Return the (x, y) coordinate for the center point of the cell that contains the specified text.  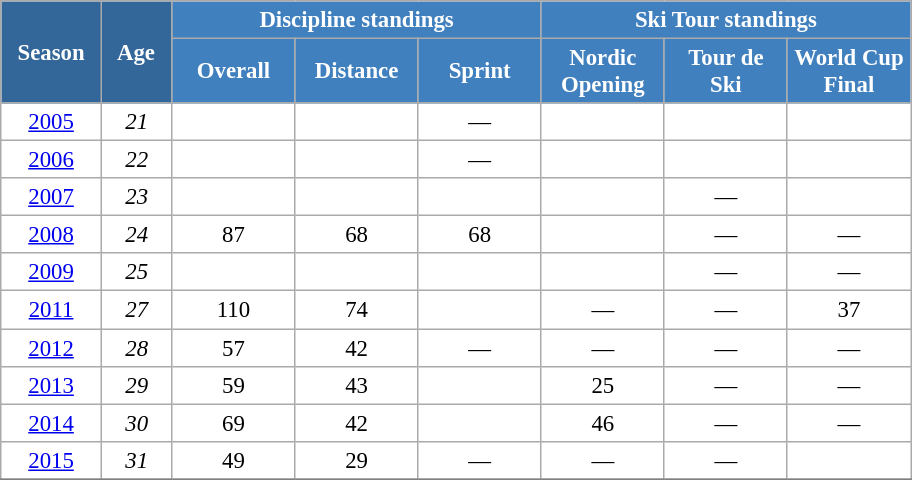
Discipline standings (356, 20)
22 (136, 160)
49 (234, 460)
2007 (52, 197)
Overall (234, 72)
28 (136, 348)
2013 (52, 385)
24 (136, 235)
2009 (52, 273)
2011 (52, 310)
43 (356, 385)
Distance (356, 72)
Age (136, 52)
87 (234, 235)
31 (136, 460)
NordicOpening (602, 72)
2015 (52, 460)
2005 (52, 122)
2008 (52, 235)
2014 (52, 423)
110 (234, 310)
Season (52, 52)
2012 (52, 348)
Ski Tour standings (726, 20)
23 (136, 197)
57 (234, 348)
World CupFinal (848, 72)
21 (136, 122)
46 (602, 423)
74 (356, 310)
30 (136, 423)
Sprint (480, 72)
Tour deSki (726, 72)
59 (234, 385)
27 (136, 310)
37 (848, 310)
2006 (52, 160)
69 (234, 423)
